Find where the given text appears and provide that cell's center as (x, y) coordinate. 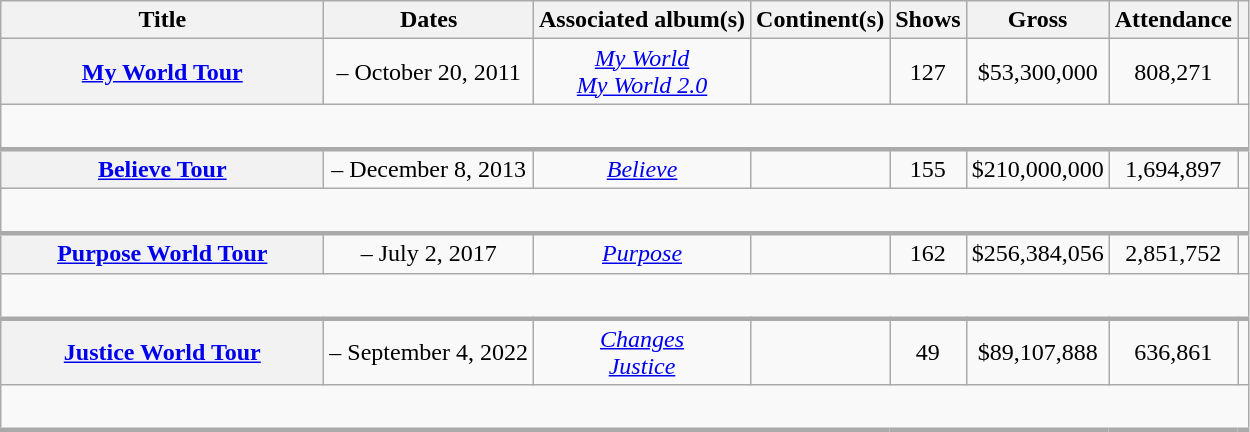
49 (928, 352)
Attendance (1173, 20)
Justice World Tour (162, 352)
Dates (429, 20)
– July 2, 2017 (429, 253)
– October 20, 2011 (429, 72)
Believe Tour (162, 169)
636,861 (1173, 352)
$210,000,000 (1038, 169)
155 (928, 169)
Continent(s) (820, 20)
My World Tour (162, 72)
$89,107,888 (1038, 352)
2,851,752 (1173, 253)
– December 8, 2013 (429, 169)
1,694,897 (1173, 169)
ChangesJustice (642, 352)
127 (928, 72)
Purpose (642, 253)
Believe (642, 169)
Purpose World Tour (162, 253)
$53,300,000 (1038, 72)
Gross (1038, 20)
$256,384,056 (1038, 253)
Title (162, 20)
– September 4, 2022 (429, 352)
808,271 (1173, 72)
Associated album(s) (642, 20)
My WorldMy World 2.0 (642, 72)
162 (928, 253)
Shows (928, 20)
